Extract the [x, y] coordinate from the center of the cell holding the provided text.  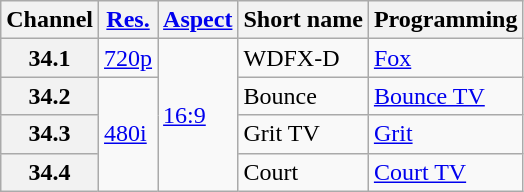
Programming [446, 20]
Bounce [303, 96]
Court [303, 172]
480i [128, 134]
Bounce TV [446, 96]
WDFX-D [303, 58]
Grit TV [303, 134]
34.4 [50, 172]
16:9 [198, 115]
Res. [128, 20]
Channel [50, 20]
Short name [303, 20]
34.1 [50, 58]
Grit [446, 134]
Court TV [446, 172]
Aspect [198, 20]
720p [128, 58]
Fox [446, 58]
34.2 [50, 96]
34.3 [50, 134]
